Detect which cell encompasses the target text, then output its [X, Y] center coordinate. 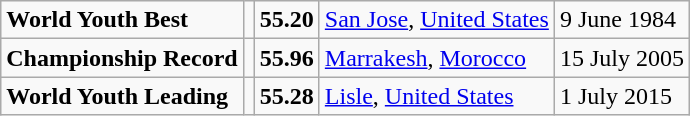
55.28 [286, 96]
World Youth Leading [122, 96]
Lisle, United States [436, 96]
55.96 [286, 58]
San Jose, United States [436, 20]
1 July 2015 [622, 96]
Marrakesh, Morocco [436, 58]
Championship Record [122, 58]
55.20 [286, 20]
9 June 1984 [622, 20]
World Youth Best [122, 20]
15 July 2005 [622, 58]
